Search for the cell housing the specified text and yield its (x, y) center coordinate. 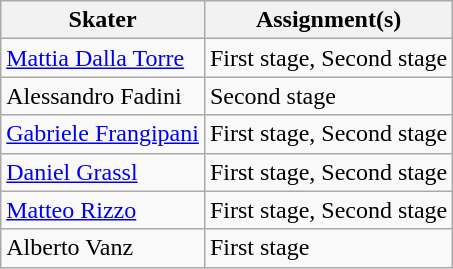
Gabriele Frangipani (103, 134)
Daniel Grassl (103, 172)
First stage (328, 248)
Alberto Vanz (103, 248)
Mattia Dalla Torre (103, 58)
Alessandro Fadini (103, 96)
Skater (103, 20)
Second stage (328, 96)
Matteo Rizzo (103, 210)
Assignment(s) (328, 20)
